Return [X, Y] of the center of cell containing provided text 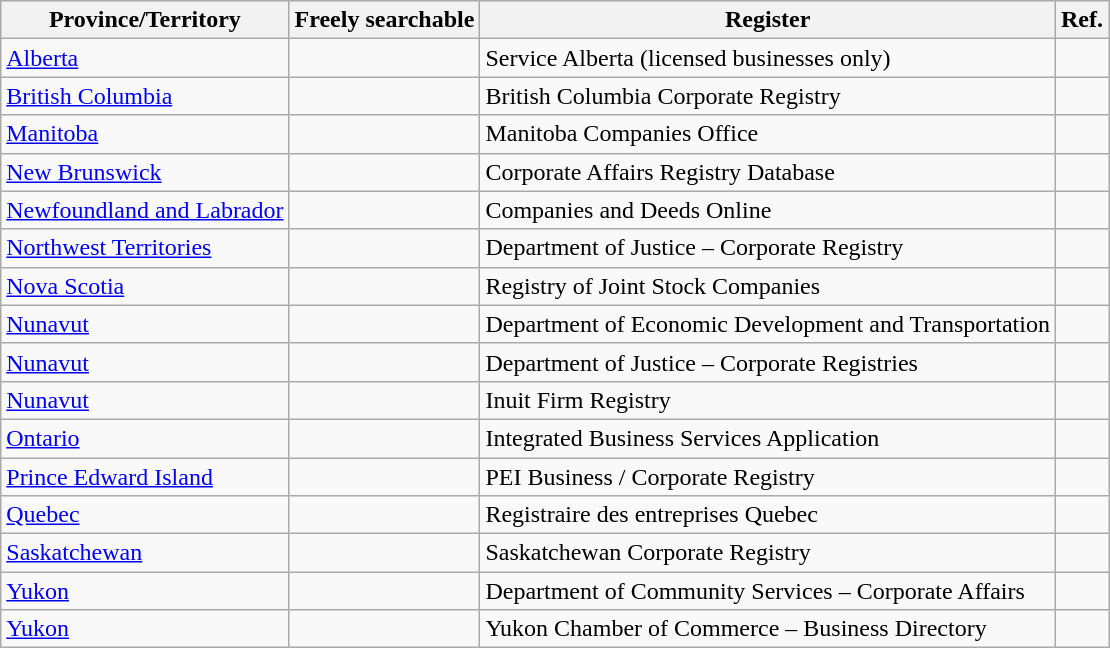
Saskatchewan [145, 553]
Freely searchable [384, 20]
Saskatchewan Corporate Registry [768, 553]
Nova Scotia [145, 286]
Quebec [145, 515]
British Columbia [145, 96]
Department of Justice – Corporate Registry [768, 248]
Manitoba [145, 134]
Province/Territory [145, 20]
Ontario [145, 438]
Corporate Affairs Registry Database [768, 172]
Ref. [1082, 20]
Department of Economic Development and Transportation [768, 324]
PEI Business / Corporate Registry [768, 477]
Service Alberta (licensed businesses only) [768, 58]
Northwest Territories [145, 248]
Integrated Business Services Application [768, 438]
Prince Edward Island [145, 477]
Companies and Deeds Online [768, 210]
Newfoundland and Labrador [145, 210]
Register [768, 20]
Department of Justice – Corporate Registries [768, 362]
Manitoba Companies Office [768, 134]
New Brunswick [145, 172]
British Columbia Corporate Registry [768, 96]
Inuit Firm Registry [768, 400]
Yukon Chamber of Commerce – Business Directory [768, 629]
Registry of Joint Stock Companies [768, 286]
Registraire des entreprises Quebec [768, 515]
Alberta [145, 58]
Department of Community Services – Corporate Affairs [768, 591]
